Provide the (X, Y) coordinate of the cell's center where the given text is located.  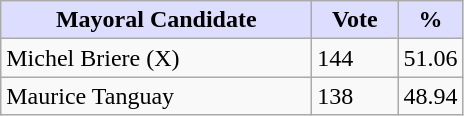
% (430, 20)
Vote (355, 20)
51.06 (430, 58)
144 (355, 58)
Mayoral Candidate (156, 20)
138 (355, 96)
48.94 (430, 96)
Michel Briere (X) (156, 58)
Maurice Tanguay (156, 96)
